Capture the cell that displays the provided text and extract its (x, y) central coordinate. 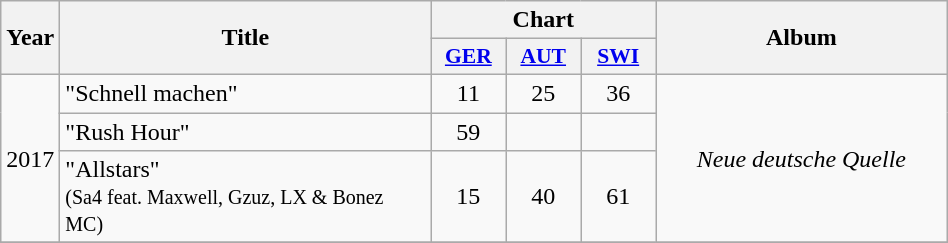
40 (544, 197)
Title (246, 38)
11 (468, 93)
Album (802, 38)
SWI (618, 57)
36 (618, 93)
Chart (544, 20)
"Rush Hour" (246, 131)
59 (468, 131)
GER (468, 57)
15 (468, 197)
"Allstars"(Sa4 feat. Maxwell, Gzuz, LX & Bonez MC) (246, 197)
AUT (544, 57)
"Schnell machen" (246, 93)
Neue deutsche Quelle (802, 158)
61 (618, 197)
25 (544, 93)
Year (30, 38)
2017 (30, 158)
